Locate the cell with the specified text and output its [x, y] center coordinate. 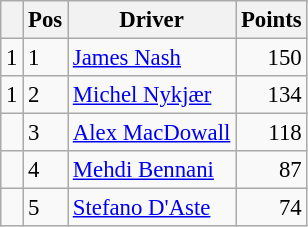
5 [46, 208]
Michel Nykjær [152, 95]
74 [272, 208]
Stefano D'Aste [152, 208]
2 [46, 95]
118 [272, 133]
Mehdi Bennani [152, 170]
3 [46, 133]
Pos [46, 20]
134 [272, 95]
4 [46, 170]
87 [272, 170]
James Nash [152, 58]
150 [272, 58]
Driver [152, 20]
Points [272, 20]
Alex MacDowall [152, 133]
